Return (x, y) of the center of cell containing provided text 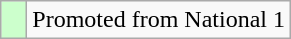
Promoted from National 1 (159, 20)
